Capture the cell that displays the provided text and extract its (x, y) central coordinate. 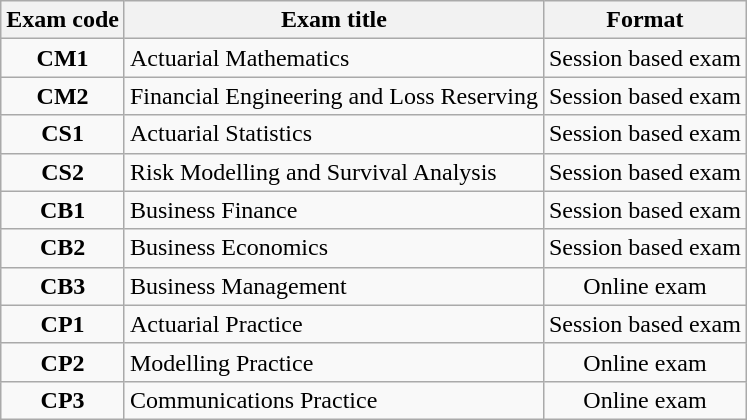
Risk Modelling and Survival Analysis (334, 172)
Business Economics (334, 248)
Format (644, 20)
CP1 (63, 324)
Modelling Practice (334, 362)
Financial Engineering and Loss Reserving (334, 96)
CS2 (63, 172)
Actuarial Statistics (334, 134)
CM1 (63, 58)
Actuarial Mathematics (334, 58)
Exam code (63, 20)
CP2 (63, 362)
CM2 (63, 96)
Business Management (334, 286)
Business Finance (334, 210)
CS1 (63, 134)
CB3 (63, 286)
Actuarial Practice (334, 324)
CB1 (63, 210)
CB2 (63, 248)
Exam title (334, 20)
CP3 (63, 400)
Communications Practice (334, 400)
